Return the (x, y) coordinate for the center point of the cell that contains the specified text.  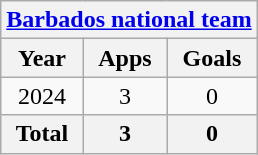
Apps (125, 58)
Barbados national team (129, 20)
Goals (212, 58)
2024 (42, 96)
Total (42, 134)
Year (42, 58)
